Output the [x, y] coordinate of the center of the cell containing the given text.  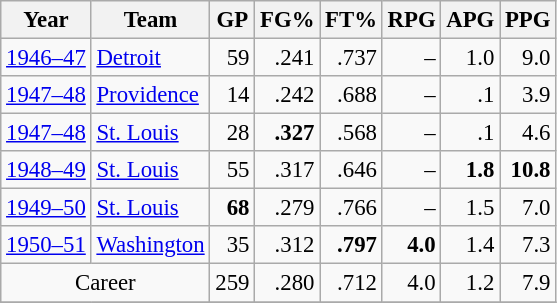
.317 [288, 170]
1.4 [470, 245]
.327 [288, 133]
GP [232, 20]
.737 [352, 58]
7.3 [528, 245]
PPG [528, 20]
.712 [352, 283]
Team [150, 20]
14 [232, 95]
1.2 [470, 283]
Washington [150, 245]
.766 [352, 208]
1949–50 [46, 208]
1.0 [470, 58]
55 [232, 170]
.568 [352, 133]
59 [232, 58]
Year [46, 20]
APG [470, 20]
10.8 [528, 170]
FG% [288, 20]
.241 [288, 58]
7.0 [528, 208]
7.9 [528, 283]
Detroit [150, 58]
9.0 [528, 58]
3.9 [528, 95]
35 [232, 245]
.312 [288, 245]
1.8 [470, 170]
259 [232, 283]
.242 [288, 95]
.797 [352, 245]
1948–49 [46, 170]
Providence [150, 95]
.279 [288, 208]
1.5 [470, 208]
FT% [352, 20]
RPG [412, 20]
.646 [352, 170]
Career [106, 283]
4.6 [528, 133]
68 [232, 208]
.280 [288, 283]
1946–47 [46, 58]
28 [232, 133]
1950–51 [46, 245]
.688 [352, 95]
